Locate the cell with the specified text and output its [X, Y] center coordinate. 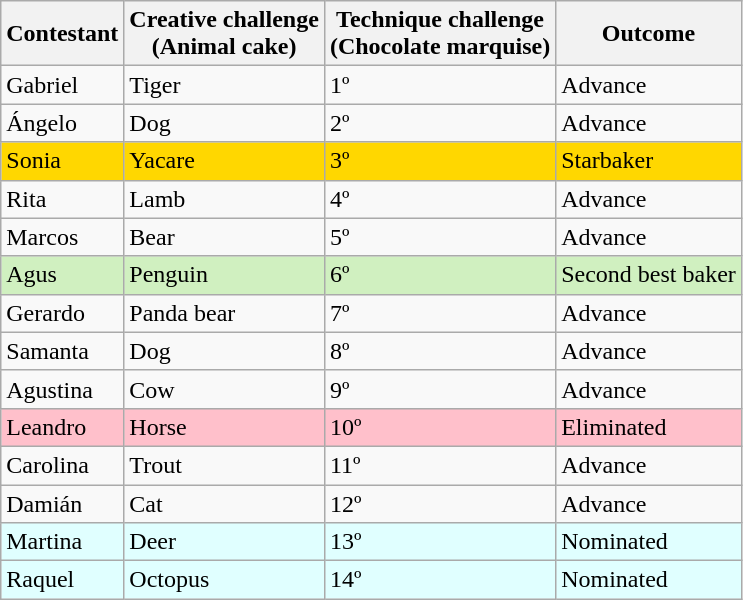
11º [440, 465]
Octopus [224, 580]
Deer [224, 542]
8º [440, 351]
Yacare [224, 161]
Starbaker [649, 161]
1º [440, 85]
Damián [62, 503]
Agus [62, 275]
Agustina [62, 389]
13º [440, 542]
10º [440, 427]
Second best baker [649, 275]
12º [440, 503]
5º [440, 237]
Panda bear [224, 313]
14º [440, 580]
Gerardo [62, 313]
Technique challenge(Chocolate marquise) [440, 34]
2º [440, 123]
Eliminated [649, 427]
Cat [224, 503]
4º [440, 199]
Horse [224, 427]
Creative challenge(Animal cake) [224, 34]
Martina [62, 542]
Cow [224, 389]
7º [440, 313]
Carolina [62, 465]
9º [440, 389]
Tiger [224, 85]
Leandro [62, 427]
Lamb [224, 199]
Trout [224, 465]
Samanta [62, 351]
Contestant [62, 34]
Ángelo [62, 123]
Sonia [62, 161]
Raquel [62, 580]
Rita [62, 199]
3º [440, 161]
Marcos [62, 237]
Outcome [649, 34]
Bear [224, 237]
6º [440, 275]
Gabriel [62, 85]
Penguin [224, 275]
